Pinpoint the cell where the given text exists, returning its (X, Y) midpoint coordinate. 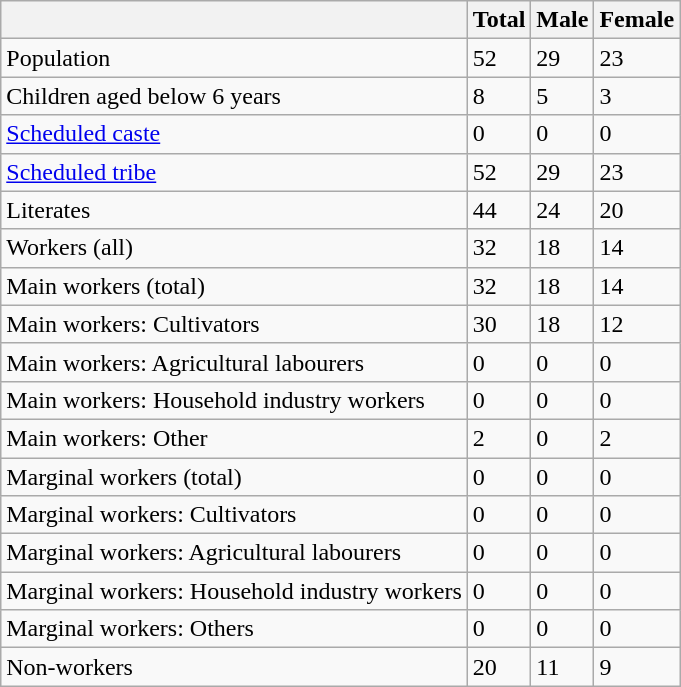
30 (499, 324)
Scheduled caste (234, 134)
Children aged below 6 years (234, 96)
Main workers: Household industry workers (234, 400)
Non-workers (234, 667)
Main workers: Cultivators (234, 324)
44 (499, 210)
8 (499, 96)
3 (637, 96)
Marginal workers: Agricultural labourers (234, 553)
Main workers (total) (234, 286)
Male (562, 20)
5 (562, 96)
Scheduled tribe (234, 172)
Main workers: Other (234, 438)
24 (562, 210)
Female (637, 20)
12 (637, 324)
Marginal workers: Cultivators (234, 515)
Workers (all) (234, 248)
Main workers: Agricultural labourers (234, 362)
Marginal workers (total) (234, 477)
9 (637, 667)
Literates (234, 210)
Total (499, 20)
Marginal workers: Household industry workers (234, 591)
Population (234, 58)
Marginal workers: Others (234, 629)
11 (562, 667)
